Find where the given text appears and provide that cell's center as (X, Y) coordinate. 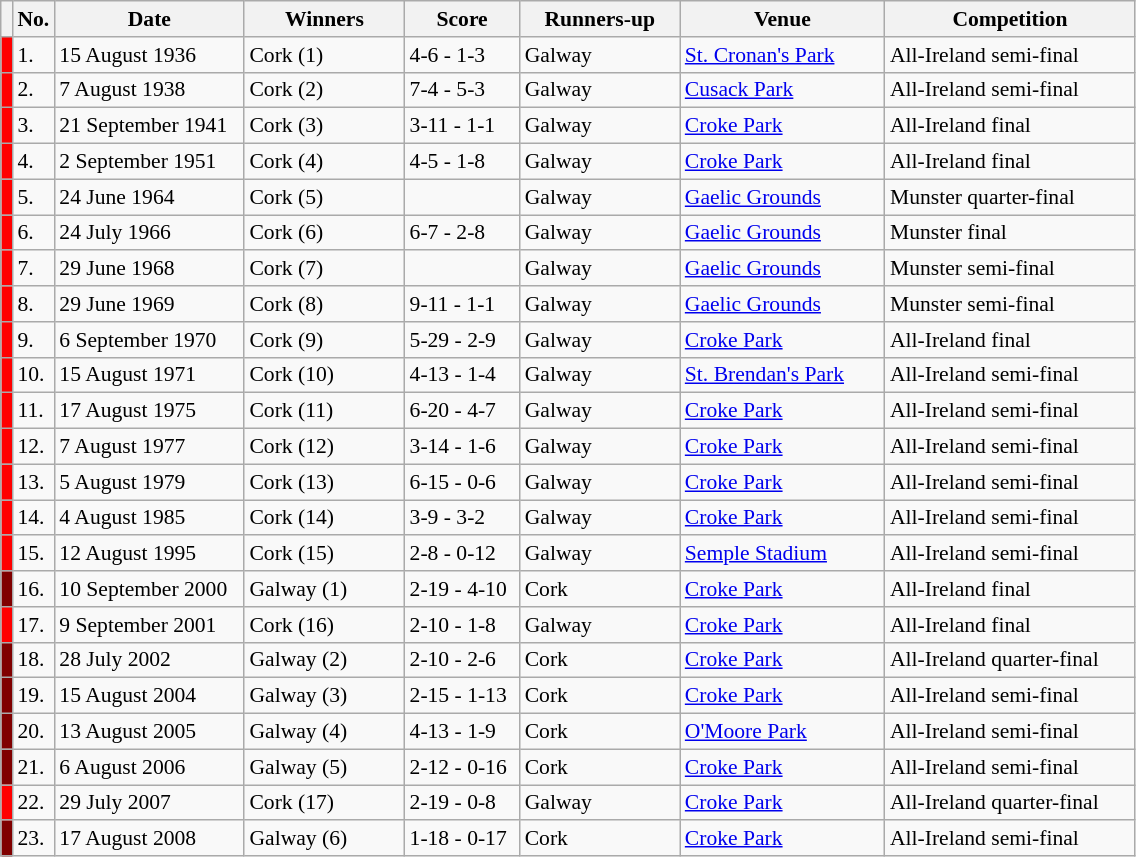
Winners (324, 19)
18. (33, 660)
Cork (2) (324, 90)
Cork (8) (324, 304)
4. (33, 162)
St. Brendan's Park (782, 375)
21 September 1941 (149, 126)
9 September 2001 (149, 625)
24 July 1966 (149, 233)
2-10 - 1-8 (462, 625)
O'Moore Park (782, 732)
10 September 2000 (149, 589)
13. (33, 482)
29 June 1968 (149, 269)
Galway (4) (324, 732)
2-15 - 1-13 (462, 696)
16. (33, 589)
2-12 - 0-16 (462, 767)
6-7 - 2-8 (462, 233)
4-6 - 1-3 (462, 55)
Cork (13) (324, 482)
3-11 - 1-1 (462, 126)
Galway (1) (324, 589)
6 August 2006 (149, 767)
Cork (7) (324, 269)
6-15 - 0-6 (462, 482)
Cork (17) (324, 803)
15 August 2004 (149, 696)
17 August 2008 (149, 839)
28 July 2002 (149, 660)
Cork (9) (324, 340)
Munster final (1010, 233)
7 August 1977 (149, 447)
10. (33, 375)
7. (33, 269)
Cork (3) (324, 126)
St. Cronan's Park (782, 55)
4 August 1985 (149, 518)
No. (33, 19)
2-19 - 0-8 (462, 803)
14. (33, 518)
Cork (11) (324, 411)
8. (33, 304)
12. (33, 447)
Cork (16) (324, 625)
Munster quarter-final (1010, 197)
6 September 1970 (149, 340)
1. (33, 55)
19. (33, 696)
15 August 1936 (149, 55)
Competition (1010, 19)
Score (462, 19)
Cusack Park (782, 90)
Cork (15) (324, 554)
3. (33, 126)
17. (33, 625)
Runners-up (600, 19)
6-20 - 4-7 (462, 411)
Cork (10) (324, 375)
22. (33, 803)
Cork (6) (324, 233)
Cork (4) (324, 162)
4-5 - 1-8 (462, 162)
Semple Stadium (782, 554)
15. (33, 554)
21. (33, 767)
5 August 1979 (149, 482)
Cork (1) (324, 55)
9. (33, 340)
2 September 1951 (149, 162)
2-8 - 0-12 (462, 554)
Galway (2) (324, 660)
2-10 - 2-6 (462, 660)
2-19 - 4-10 (462, 589)
4-13 - 1-4 (462, 375)
Galway (6) (324, 839)
29 June 1969 (149, 304)
3-14 - 1-6 (462, 447)
Date (149, 19)
7 August 1938 (149, 90)
20. (33, 732)
23. (33, 839)
24 June 1964 (149, 197)
15 August 1971 (149, 375)
17 August 1975 (149, 411)
29 July 2007 (149, 803)
Galway (3) (324, 696)
Venue (782, 19)
12 August 1995 (149, 554)
5. (33, 197)
Cork (12) (324, 447)
Galway (5) (324, 767)
9-11 - 1-1 (462, 304)
1-18 - 0-17 (462, 839)
6. (33, 233)
7-4 - 5-3 (462, 90)
3-9 - 3-2 (462, 518)
4-13 - 1-9 (462, 732)
5-29 - 2-9 (462, 340)
2. (33, 90)
Cork (14) (324, 518)
Cork (5) (324, 197)
13 August 2005 (149, 732)
11. (33, 411)
